Determine the [X, Y] coordinate at the center of the cell enclosing the given text.  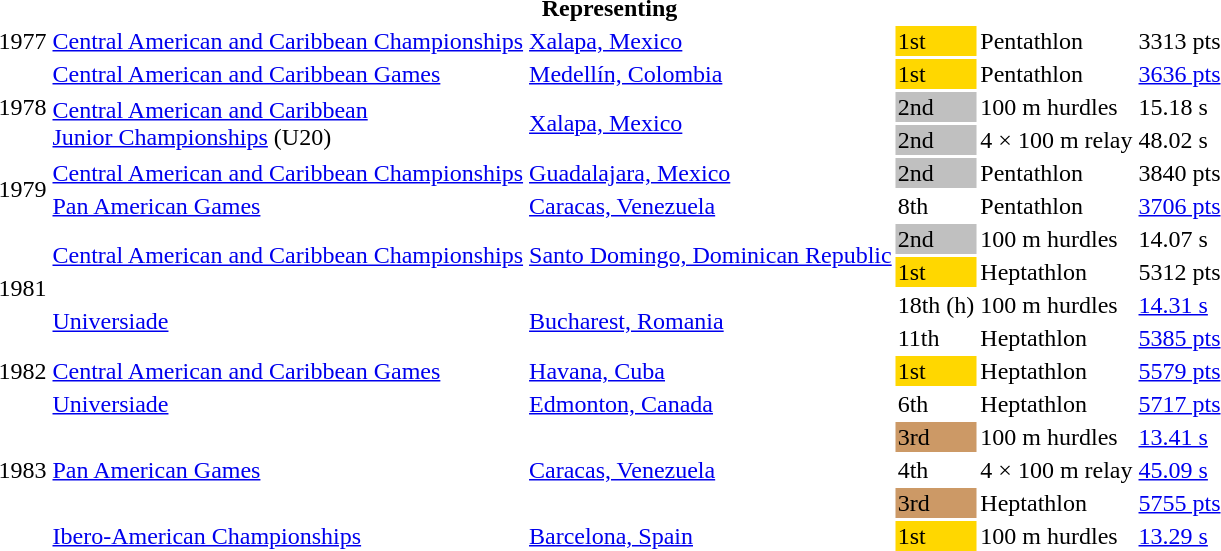
Havana, Cuba [711, 371]
Guadalajara, Mexico [711, 173]
Edmonton, Canada [711, 404]
6th [936, 404]
8th [936, 206]
Ibero-American Championships [288, 536]
Barcelona, Spain [711, 536]
4th [936, 470]
11th [936, 338]
18th (h) [936, 305]
Central American and CaribbeanJunior Championships (U20) [288, 124]
Santo Domingo, Dominican Republic [711, 256]
Bucharest, Romania [711, 322]
Medellín, Colombia [711, 74]
